From the cell containing the given text, extract its center point as [X, Y] coordinate. 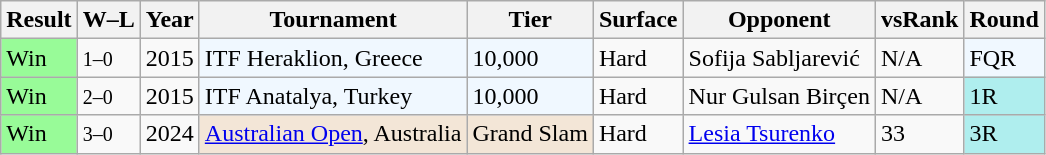
ITF Heraklion, Greece [333, 58]
Nur Gulsan Birçen [779, 96]
ITF Anatalya, Turkey [333, 96]
2024 [170, 134]
Lesia Tsurenko [779, 134]
Sofija Sabljarević [779, 58]
2–0 [108, 96]
3–0 [108, 134]
1–0 [108, 58]
33 [919, 134]
Result [39, 20]
Year [170, 20]
3R [1004, 134]
Australian Open, Australia [333, 134]
W–L [108, 20]
1R [1004, 96]
Tournament [333, 20]
Opponent [779, 20]
vsRank [919, 20]
Surface [638, 20]
FQR [1004, 58]
Tier [530, 20]
Grand Slam [530, 134]
Round [1004, 20]
